Search for the cell housing the specified text and yield its (X, Y) center coordinate. 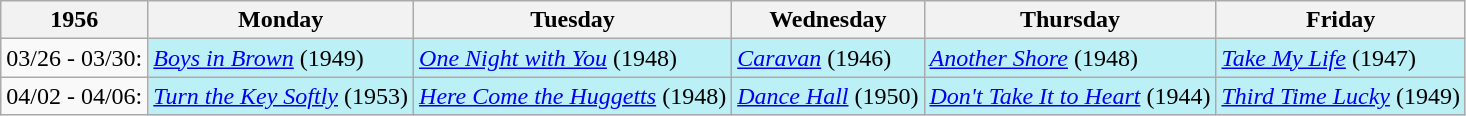
Boys in Brown (1949) (281, 58)
1956 (74, 20)
Dance Hall (1950) (828, 96)
Turn the Key Softly (1953) (281, 96)
Caravan (1946) (828, 58)
Here Come the Huggetts (1948) (573, 96)
Thursday (1070, 20)
Third Time Lucky (1949) (1340, 96)
Wednesday (828, 20)
03/26 - 03/30: (74, 58)
Tuesday (573, 20)
Don't Take It to Heart (1944) (1070, 96)
Take My Life (1947) (1340, 58)
Monday (281, 20)
One Night with You (1948) (573, 58)
04/02 - 04/06: (74, 96)
Friday (1340, 20)
Another Shore (1948) (1070, 58)
